Find where the given text appears and provide that cell's center as [X, Y] coordinate. 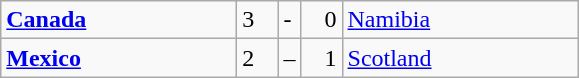
Mexico [119, 58]
2 [258, 58]
1 [322, 58]
– [290, 58]
- [290, 20]
0 [322, 20]
3 [258, 20]
Namibia [460, 20]
Scotland [460, 58]
Canada [119, 20]
